Determine the (X, Y) coordinate at the center of the cell enclosing the given text.  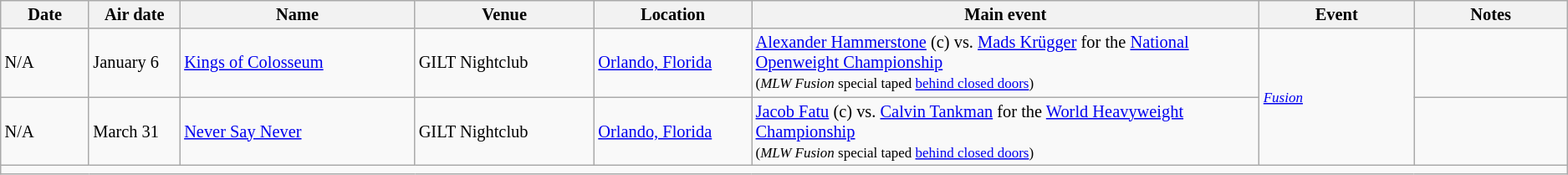
January 6 (134, 63)
Never Say Never (297, 131)
Notes (1490, 14)
March 31 (134, 131)
Name (297, 14)
Date (45, 14)
Location (672, 14)
Kings of Colosseum (297, 63)
Main event (1005, 14)
Alexander Hammerstone (c) vs. Mads Krügger for the National Openweight Championship(MLW Fusion special taped behind closed doors) (1005, 63)
Event (1336, 14)
Jacob Fatu (c) vs. Calvin Tankman for the World Heavyweight Championship(MLW Fusion special taped behind closed doors) (1005, 131)
Air date (134, 14)
Venue (505, 14)
Fusion (1336, 97)
